From the cell containing the given text, extract its center point as [X, Y] coordinate. 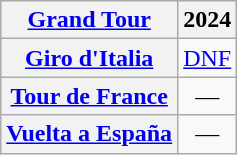
DNF [208, 58]
Vuelta a España [90, 134]
2024 [208, 20]
Giro d'Italia [90, 58]
Grand Tour [90, 20]
Tour de France [90, 96]
